Identify which cell holds the provided text, then report its (x, y) central coordinate. 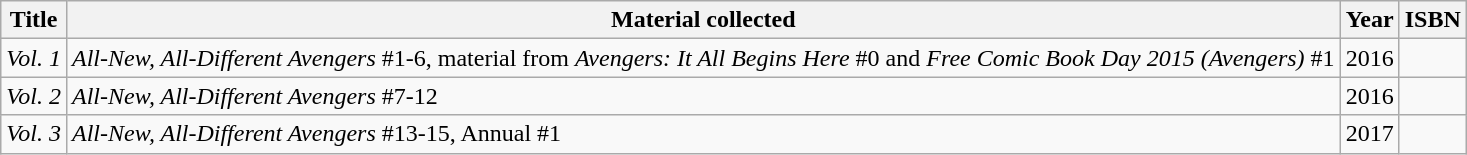
Title (34, 20)
Vol. 1 (34, 58)
Vol. 3 (34, 134)
Vol. 2 (34, 96)
All-New, All-Different Avengers #1-6, material from Avengers: It All Begins Here #0 and Free Comic Book Day 2015 (Avengers) #1 (703, 58)
Material collected (703, 20)
ISBN (1432, 20)
All-New, All-Different Avengers #13-15, Annual #1 (703, 134)
2017 (1370, 134)
All-New, All-Different Avengers #7-12 (703, 96)
Year (1370, 20)
